Scan for the cell matching the given text and deliver its (X, Y) coordinate at center. 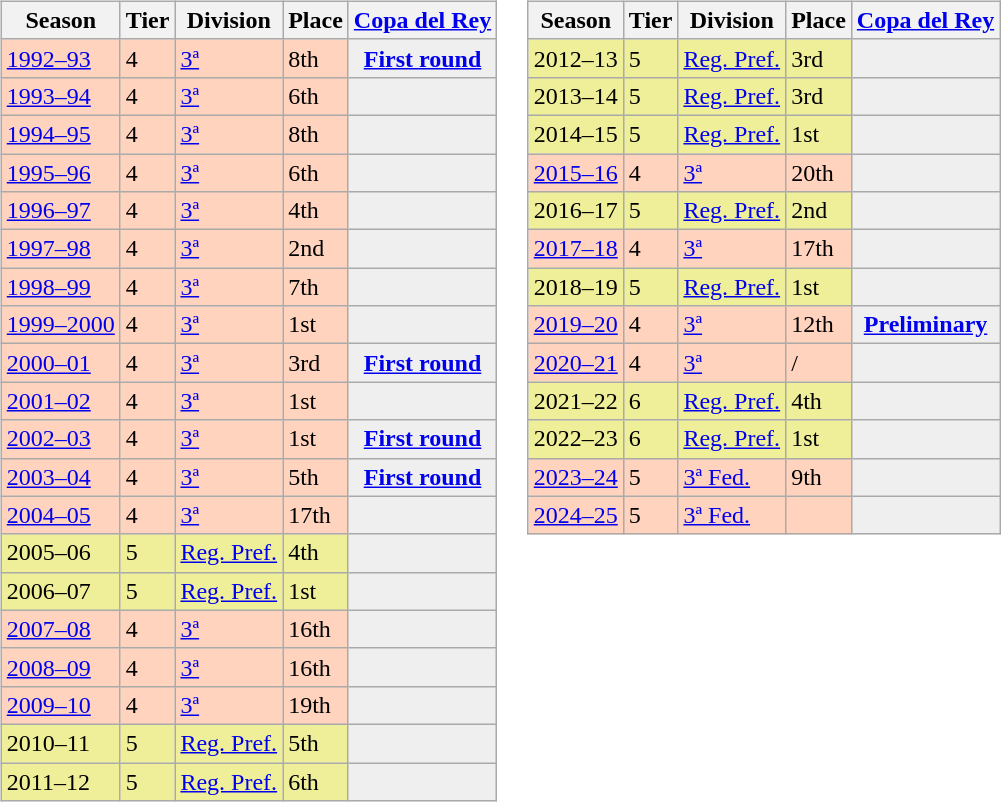
2024–25 (576, 515)
2014–15 (576, 134)
1996–97 (60, 211)
2023–24 (576, 477)
2016–17 (576, 211)
2009–10 (60, 705)
2019–20 (576, 325)
1993–94 (60, 96)
2003–04 (60, 477)
1999–2000 (60, 325)
2012–13 (576, 58)
2008–09 (60, 667)
1994–95 (60, 134)
1997–98 (60, 249)
9th (819, 477)
2018–19 (576, 287)
/ (819, 363)
19th (316, 705)
1998–99 (60, 287)
2004–05 (60, 515)
2000–01 (60, 363)
7th (316, 287)
1992–93 (60, 58)
2007–08 (60, 629)
2010–11 (60, 743)
2021–22 (576, 401)
2005–06 (60, 553)
Preliminary (925, 325)
2022–23 (576, 439)
1995–96 (60, 173)
2001–02 (60, 401)
2015–16 (576, 173)
12th (819, 325)
2017–18 (576, 249)
2002–03 (60, 439)
2006–07 (60, 591)
2011–12 (60, 781)
20th (819, 173)
2020–21 (576, 363)
2013–14 (576, 96)
